Detect which cell encompasses the target text, then output its [x, y] center coordinate. 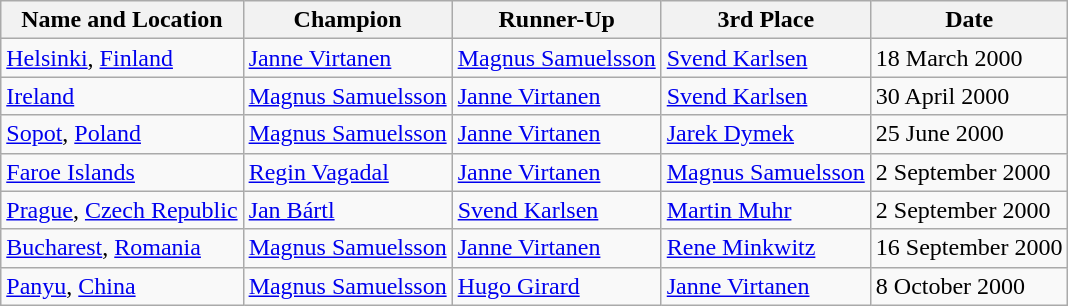
Bucharest, Romania [122, 248]
18 March 2000 [969, 58]
Panyu, China [122, 286]
Regin Vagadal [348, 172]
Hugo Girard [556, 286]
Name and Location [122, 20]
Prague, Czech Republic [122, 210]
Runner-Up [556, 20]
Champion [348, 20]
8 October 2000 [969, 286]
30 April 2000 [969, 96]
Rene Minkwitz [766, 248]
Jarek Dymek [766, 134]
25 June 2000 [969, 134]
Sopot, Poland [122, 134]
16 September 2000 [969, 248]
Faroe Islands [122, 172]
Date [969, 20]
Ireland [122, 96]
3rd Place [766, 20]
Jan Bártl [348, 210]
Helsinki, Finland [122, 58]
Martin Muhr [766, 210]
